Scan for the cell matching the given text and deliver its [x, y] coordinate at center. 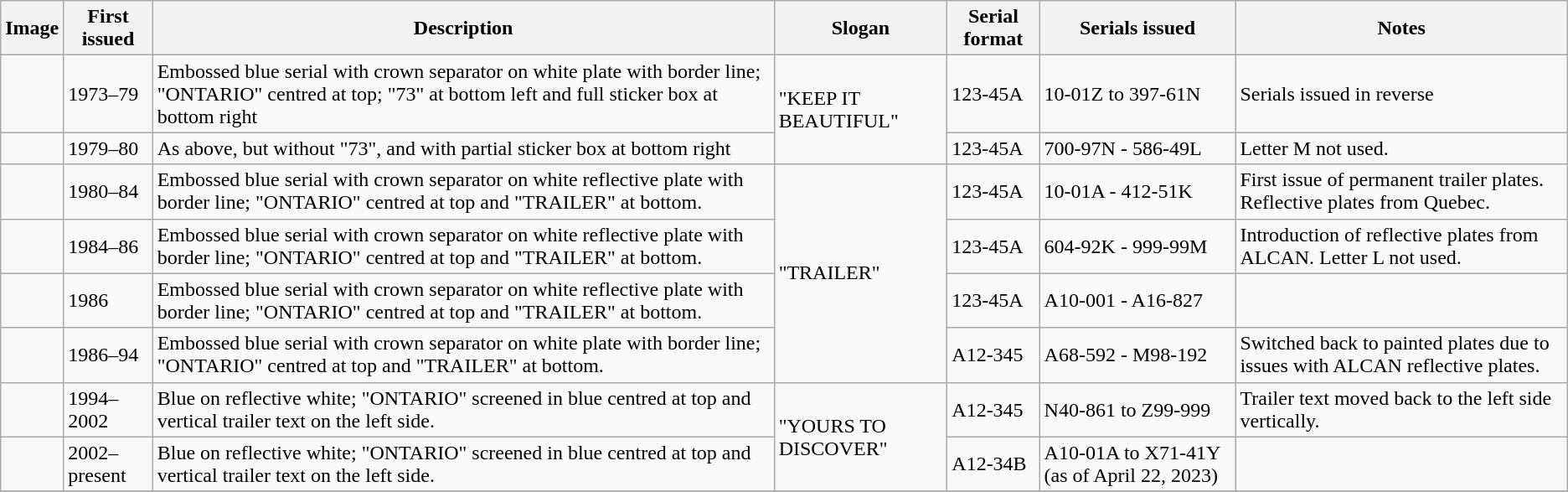
Serial format [993, 28]
A68-592 - M98-192 [1137, 355]
1986⁠–94 [108, 355]
Letter M not used. [1401, 148]
Description [463, 28]
10-01A - 412-51K [1137, 191]
Serials issued in reverse [1401, 94]
2002⁠–present [108, 464]
First issue of permanent trailer plates. Reflective plates from Quebec. [1401, 191]
"TRAILER" [861, 273]
1984⁠–86 [108, 246]
Switched back to painted plates due to issues with ALCAN reflective plates. [1401, 355]
Trailer text moved back to the left side vertically. [1401, 409]
First issued [108, 28]
Serials issued [1137, 28]
Notes [1401, 28]
Image [32, 28]
10-01Z to 397-61N [1137, 94]
As above, but without "73", and with partial sticker box at bottom right [463, 148]
A12-34B [993, 464]
Introduction of reflective plates from ALCAN. Letter L not used. [1401, 246]
1994⁠–2002 [108, 409]
Slogan [861, 28]
A10-001 - A16-827 [1137, 300]
1973⁠–79 [108, 94]
"KEEP IT BEAUTIFUL" [861, 110]
N40-861 to Z99-999 [1137, 409]
"YOURS TO DISCOVER" [861, 437]
700-97N - 586-49L [1137, 148]
604-92K - 999-99M [1137, 246]
1980⁠–84 [108, 191]
1986 [108, 300]
1979–80 [108, 148]
A10-01A to X71-41Y (as of April 22, 2023) [1137, 464]
Embossed blue serial with crown separator on white plate with border line; "ONTARIO" centred at top and "TRAILER" at bottom. [463, 355]
